Scan for the cell matching the given text and deliver its (x, y) coordinate at center. 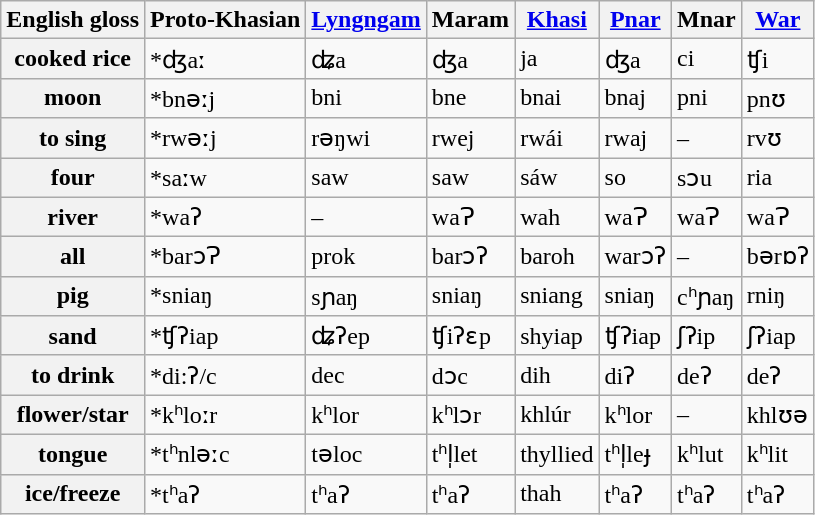
rəŋwi (366, 138)
wah (557, 217)
*saːw (226, 178)
dih (557, 375)
*kʰloːr (226, 415)
sand (73, 336)
rvʊ (778, 138)
to drink (73, 375)
thyllied (557, 454)
to sing (73, 138)
*di:ʔ/c (226, 375)
pnʊ (778, 98)
ʃʔip (707, 336)
so (636, 178)
bni (366, 98)
bne (470, 98)
sáw (557, 178)
*barɔɁ (226, 257)
khlʊə (778, 415)
thah (557, 494)
*bnəːj (226, 98)
*waʔ (226, 217)
sɲaŋ (366, 296)
rwaj (636, 138)
shyiap (557, 336)
khlúr (557, 415)
Pnar (636, 20)
baroh (557, 257)
Proto-Khasian (226, 20)
tʰl̩leɟ (636, 454)
bnaj (636, 98)
rwej (470, 138)
Lyngngam (366, 20)
ja (557, 59)
ʥʔep (366, 336)
*tʰnləːc (226, 454)
ʃʔiap (778, 336)
cʰɲaŋ (707, 296)
dɔc (470, 375)
*rwəːj (226, 138)
Mnar (707, 20)
ʧʔiap (636, 336)
*ʧʔiap (226, 336)
*tʰaʔ (226, 494)
dec (366, 375)
ice/freeze (73, 494)
moon (73, 98)
pig (73, 296)
ʧi (778, 59)
English gloss (73, 20)
kʰlɔr (470, 415)
kʰlit (778, 454)
Maram (470, 20)
cooked rice (73, 59)
kʰlut (707, 454)
flower/star (73, 415)
təloc (366, 454)
prok (366, 257)
rwái (557, 138)
barɔʔ (470, 257)
bərɒʔ (778, 257)
four (73, 178)
Khasi (557, 20)
tongue (73, 454)
pni (707, 98)
warɔʔ (636, 257)
rniŋ (778, 296)
tʰl̩let (470, 454)
diʔ (636, 375)
*sniaŋ (226, 296)
ʥa (366, 59)
sniang (557, 296)
War (778, 20)
ʧiʔɛp (470, 336)
bnai (557, 98)
*ʤaː (226, 59)
ria (778, 178)
ci (707, 59)
river (73, 217)
all (73, 257)
sɔu (707, 178)
